For the text-containing cell, return its midpoint in [x, y] coordinate format. 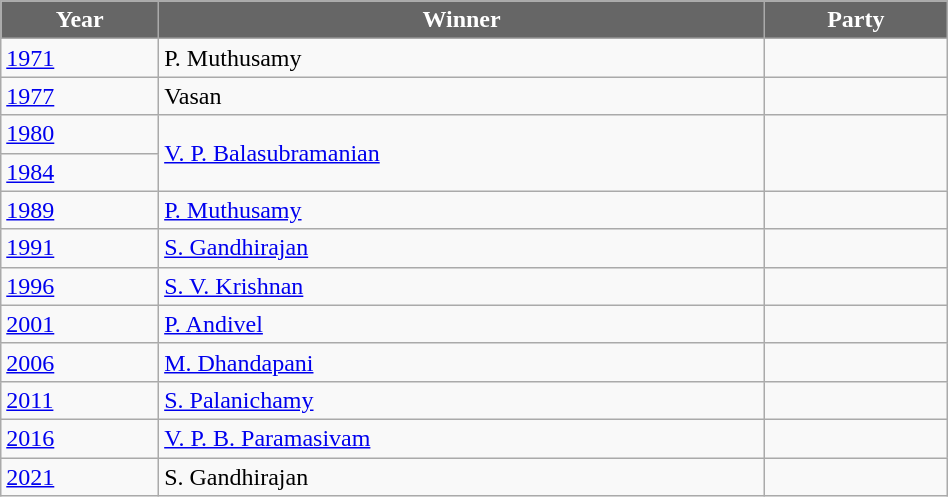
1984 [80, 172]
V. P. Balasubramanian [462, 153]
1971 [80, 58]
1996 [80, 286]
Party [856, 20]
2011 [80, 400]
1989 [80, 210]
S. V. Krishnan [462, 286]
V. P. B. Paramasivam [462, 438]
1980 [80, 134]
Winner [462, 20]
Year [80, 20]
2006 [80, 362]
1977 [80, 96]
2021 [80, 477]
Vasan [462, 96]
2016 [80, 438]
M. Dhandapani [462, 362]
1991 [80, 248]
2001 [80, 324]
P. Andivel [462, 324]
S. Palanichamy [462, 400]
